Extract the [X, Y] coordinate from the center of the cell holding the provided text.  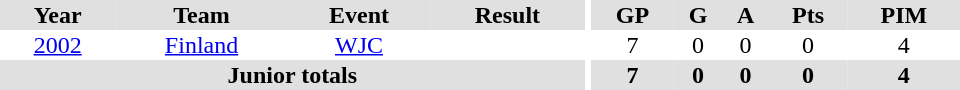
GP [632, 15]
Event [359, 15]
Result [507, 15]
Junior totals [292, 75]
2002 [58, 45]
Finland [202, 45]
A [746, 15]
Pts [808, 15]
G [698, 15]
PIM [904, 15]
Team [202, 15]
WJC [359, 45]
Year [58, 15]
